Pinpoint the cell where the given text exists, returning its (X, Y) midpoint coordinate. 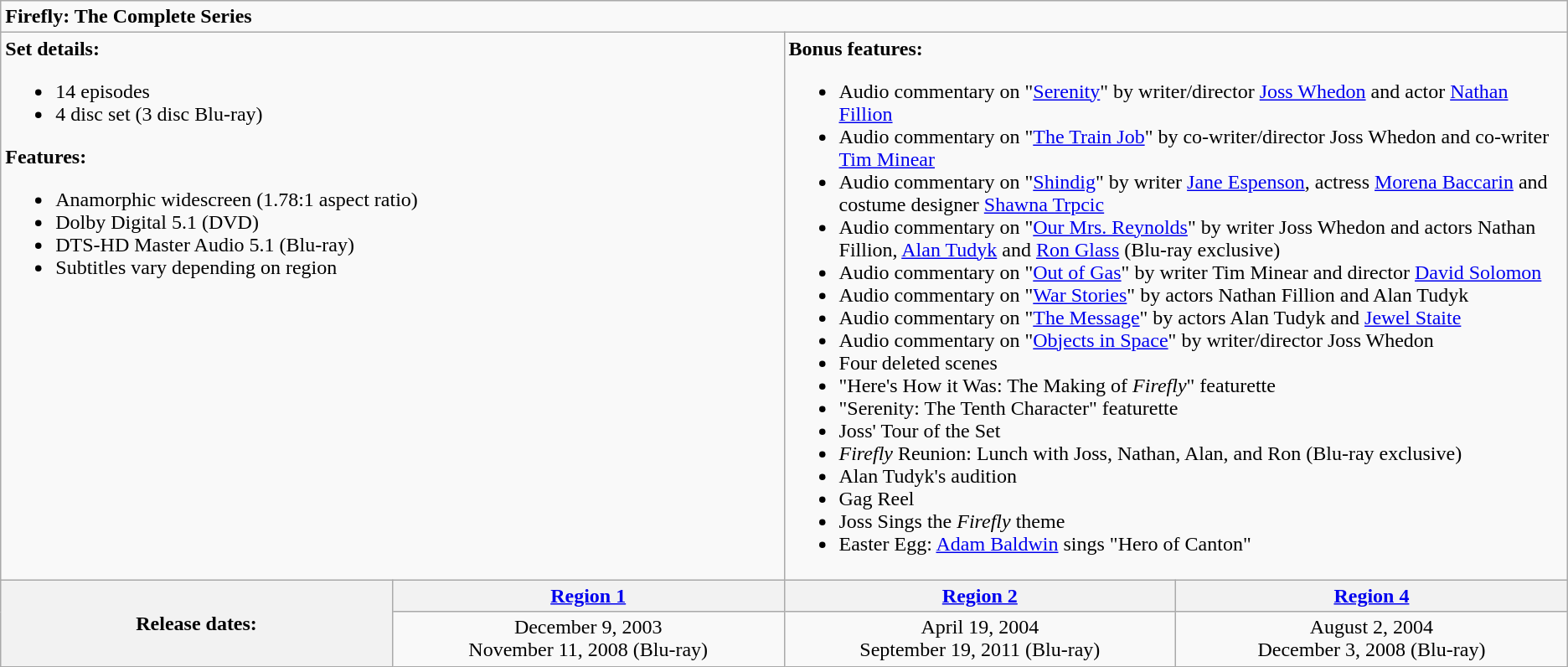
Region 2 (980, 596)
Release dates: (197, 623)
August 2, 2004December 3, 2008 (Blu-ray) (1372, 639)
Region 1 (588, 596)
Firefly: The Complete Series (784, 17)
December 9, 2003November 11, 2008 (Blu-ray) (588, 639)
Region 4 (1372, 596)
April 19, 2004September 19, 2011 (Blu-ray) (980, 639)
